Capture the cell that displays the provided text and extract its (x, y) central coordinate. 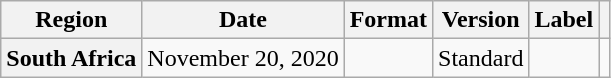
Format (388, 20)
Version (481, 20)
Date (243, 20)
Region (72, 20)
South Africa (72, 58)
November 20, 2020 (243, 58)
Standard (481, 58)
Label (564, 20)
